From the cell containing the given text, extract its center point as [X, Y] coordinate. 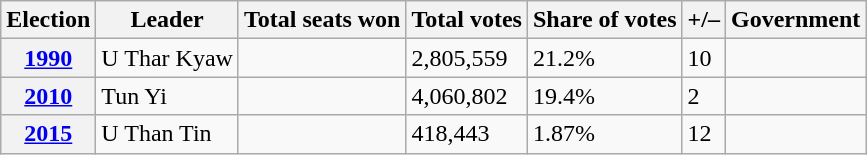
1990 [48, 58]
U Thar Kyaw [168, 58]
Government [795, 20]
2015 [48, 134]
12 [704, 134]
2,805,559 [467, 58]
U Than Tin [168, 134]
Total votes [467, 20]
2010 [48, 96]
Election [48, 20]
2 [704, 96]
21.2% [604, 58]
10 [704, 58]
418,443 [467, 134]
1.87% [604, 134]
4,060,802 [467, 96]
+/– [704, 20]
Tun Yi [168, 96]
Total seats won [322, 20]
Share of votes [604, 20]
Leader [168, 20]
19.4% [604, 96]
